Find where the given text appears and provide that cell's center as (x, y) coordinate. 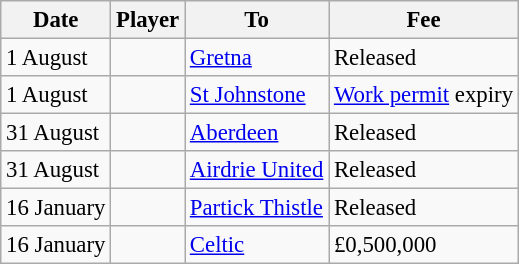
Date (56, 20)
Partick Thistle (257, 208)
Player (148, 20)
St Johnstone (257, 95)
Work permit expiry (424, 95)
To (257, 20)
Gretna (257, 58)
Fee (424, 20)
£0,500,000 (424, 245)
Aberdeen (257, 133)
Airdrie United (257, 170)
Celtic (257, 245)
